Output the [x, y] coordinate of the center of the cell containing the given text.  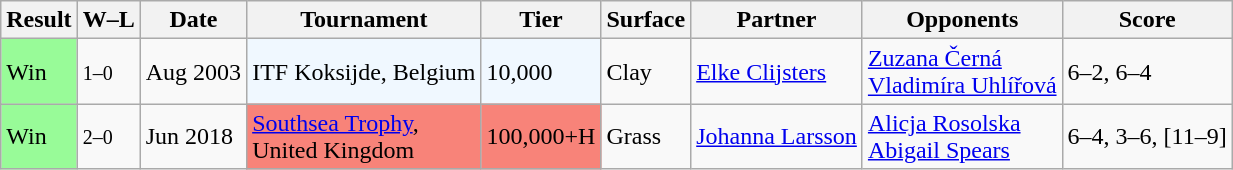
W–L [108, 20]
Tier [541, 20]
Surface [646, 20]
2–0 [108, 136]
Elke Clijsters [777, 72]
Clay [646, 72]
10,000 [541, 72]
1–0 [108, 72]
Jun 2018 [193, 136]
100,000+H [541, 136]
Aug 2003 [193, 72]
Zuzana Černá Vladimíra Uhlířová [962, 72]
Partner [777, 20]
Result [39, 20]
Opponents [962, 20]
Alicja Rosolska Abigail Spears [962, 136]
ITF Koksijde, Belgium [364, 72]
Southsea Trophy, United Kingdom [364, 136]
Grass [646, 136]
Date [193, 20]
6–4, 3–6, [11–9] [1147, 136]
Score [1147, 20]
6–2, 6–4 [1147, 72]
Tournament [364, 20]
Johanna Larsson [777, 136]
